Find where the given text appears and provide that cell's center as (x, y) coordinate. 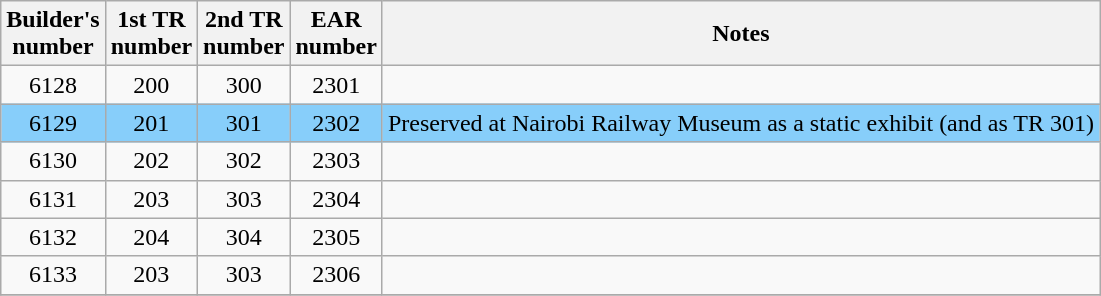
2302 (336, 123)
6129 (53, 123)
6133 (53, 275)
EARnumber (336, 34)
Notes (740, 34)
302 (244, 161)
2304 (336, 199)
1st TRnumber (151, 34)
2303 (336, 161)
Preserved at Nairobi Railway Museum as a static exhibit (and as TR 301) (740, 123)
200 (151, 85)
2nd TRnumber (244, 34)
2301 (336, 85)
300 (244, 85)
2306 (336, 275)
6131 (53, 199)
301 (244, 123)
202 (151, 161)
6128 (53, 85)
304 (244, 237)
204 (151, 237)
2305 (336, 237)
6130 (53, 161)
201 (151, 123)
Builder'snumber (53, 34)
6132 (53, 237)
